Determine the (X, Y) coordinate at the center of the cell enclosing the given text.  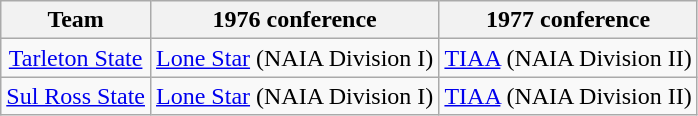
1977 conference (568, 20)
1976 conference (295, 20)
Team (76, 20)
Sul Ross State (76, 96)
Tarleton State (76, 58)
